From the cell containing the given text, extract its center point as (X, Y) coordinate. 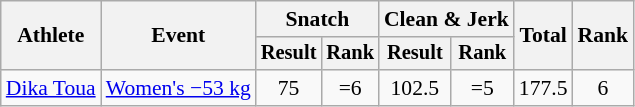
Athlete (51, 36)
102.5 (415, 88)
Women's −53 kg (178, 88)
75 (289, 88)
=6 (350, 88)
Event (178, 36)
177.5 (544, 88)
Snatch (318, 19)
=5 (482, 88)
6 (604, 88)
Dika Toua (51, 88)
Total (544, 36)
Clean & Jerk (446, 19)
